Scan for the cell matching the given text and deliver its [x, y] coordinate at center. 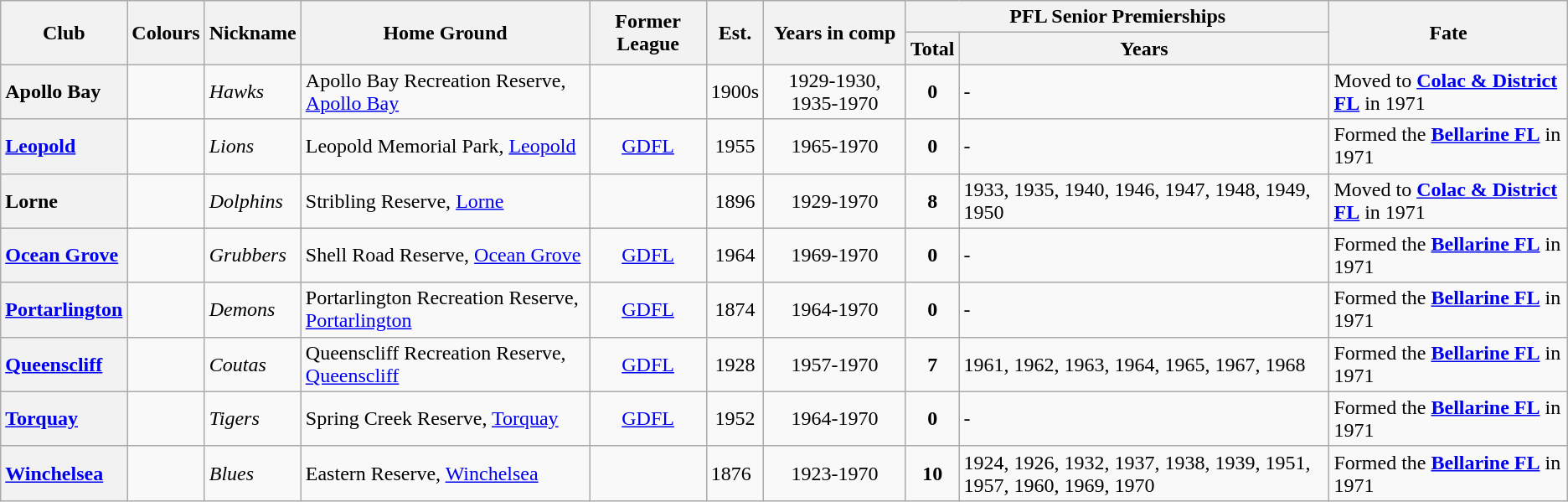
1929-1930, 1935-1970 [835, 92]
Total [932, 49]
8 [932, 201]
1957-1970 [835, 364]
Lions [253, 146]
1924, 1926, 1932, 1937, 1938, 1939, 1951, 1957, 1960, 1969, 1970 [1144, 473]
Lorne [64, 201]
Leopold Memorial Park, Leopold [446, 146]
Stribling Reserve, Lorne [446, 201]
Hawks [253, 92]
1952 [735, 419]
1961, 1962, 1963, 1964, 1965, 1967, 1968 [1144, 364]
Eastern Reserve, Winchelsea [446, 473]
Home Ground [446, 33]
Portarlington Recreation Reserve, Portarlington [446, 310]
1896 [735, 201]
1928 [735, 364]
1923-1970 [835, 473]
Tigers [253, 419]
Nickname [253, 33]
Apollo Bay Recreation Reserve, Apollo Bay [446, 92]
1900s [735, 92]
Shell Road Reserve, Ocean Grove [446, 255]
Queenscliff Recreation Reserve, Queenscliff [446, 364]
Years [1144, 49]
Blues [253, 473]
1874 [735, 310]
Leopold [64, 146]
1969-1970 [835, 255]
Demons [253, 310]
Club [64, 33]
1929-1970 [835, 201]
Coutas [253, 364]
1955 [735, 146]
1965-1970 [835, 146]
7 [932, 364]
Portarlington [64, 310]
1964 [735, 255]
Dolphins [253, 201]
Years in comp [835, 33]
10 [932, 473]
Colours [166, 33]
Queenscliff [64, 364]
Winchelsea [64, 473]
1876 [735, 473]
Former League [648, 33]
Torquay [64, 419]
Fate [1448, 33]
Ocean Grove [64, 255]
1933, 1935, 1940, 1946, 1947, 1948, 1949, 1950 [1144, 201]
PFL Senior Premierships [1117, 17]
Apollo Bay [64, 92]
Grubbers [253, 255]
Spring Creek Reserve, Torquay [446, 419]
Est. [735, 33]
